Output the [X, Y] coordinate of the center of the cell containing the given text.  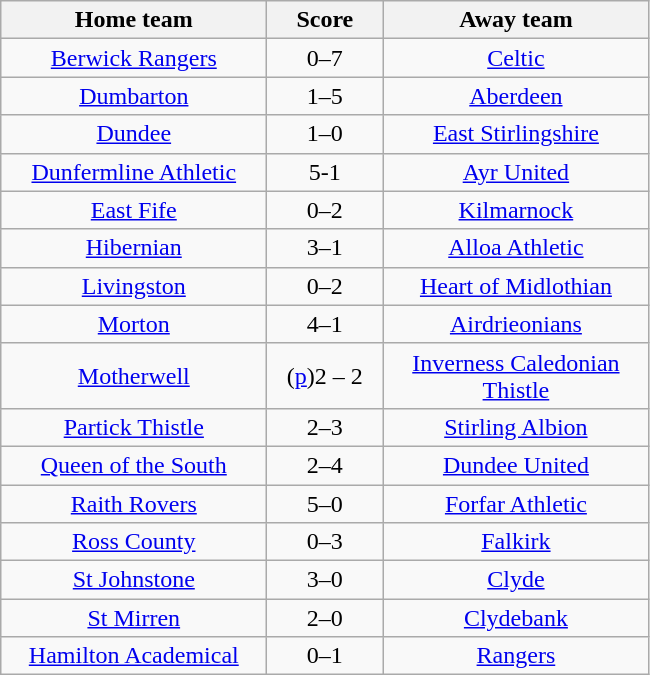
Clydebank [516, 618]
Forfar Athletic [516, 503]
3–0 [325, 580]
Morton [134, 324]
Kilmarnock [516, 210]
3–1 [325, 248]
Away team [516, 20]
Stirling Albion [516, 427]
Ayr United [516, 172]
1–0 [325, 134]
Berwick Rangers [134, 58]
Dundee [134, 134]
Livingston [134, 286]
2–4 [325, 465]
Hamilton Academical [134, 656]
Aberdeen [516, 96]
Dunfermline Athletic [134, 172]
East Stirlingshire [516, 134]
0–3 [325, 542]
1–5 [325, 96]
(p)2 – 2 [325, 376]
Ross County [134, 542]
St Mirren [134, 618]
Airdrieonians [516, 324]
5–0 [325, 503]
4–1 [325, 324]
0–1 [325, 656]
2–0 [325, 618]
Queen of the South [134, 465]
Clyde [516, 580]
East Fife [134, 210]
Falkirk [516, 542]
Inverness Caledonian Thistle [516, 376]
Raith Rovers [134, 503]
0–7 [325, 58]
Celtic [516, 58]
Alloa Athletic [516, 248]
St Johnstone [134, 580]
Dundee United [516, 465]
Heart of Midlothian [516, 286]
Score [325, 20]
2–3 [325, 427]
Home team [134, 20]
Motherwell [134, 376]
Rangers [516, 656]
5-1 [325, 172]
Partick Thistle [134, 427]
Hibernian [134, 248]
Dumbarton [134, 96]
